Return the (x, y) coordinate for the center point of the cell that contains the specified text.  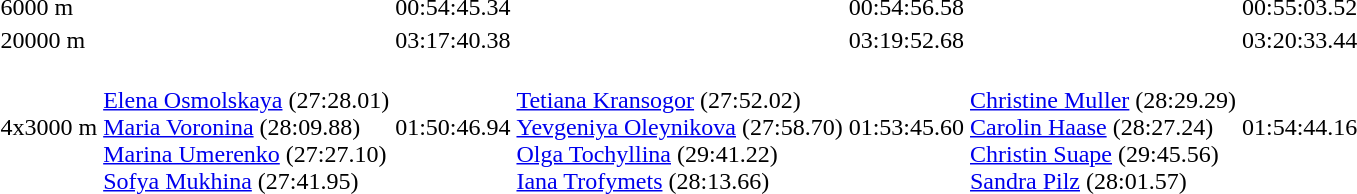
03:17:40.38 (453, 40)
03:19:52.68 (906, 40)
